Pinpoint the cell where the given text exists, returning its [x, y] midpoint coordinate. 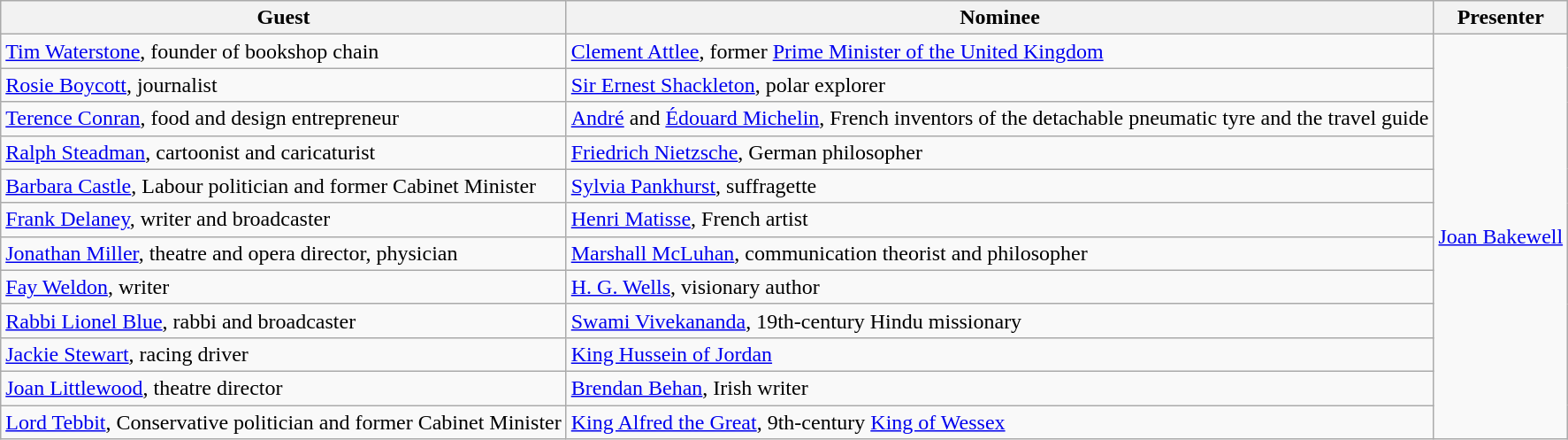
Sir Ernest Shackleton, polar explorer [999, 85]
Ralph Steadman, cartoonist and caricaturist [283, 152]
H. G. Wells, visionary author [999, 287]
Presenter [1501, 18]
Joan Littlewood, theatre director [283, 388]
Nominee [999, 18]
Jonathan Miller, theatre and opera director, physician [283, 253]
Jackie Stewart, racing driver [283, 354]
André and Édouard Michelin, French inventors of the detachable pneumatic tyre and the travel guide [999, 119]
Clement Attlee, former Prime Minister of the United Kingdom [999, 51]
Joan Bakewell [1501, 237]
Lord Tebbit, Conservative politician and former Cabinet Minister [283, 422]
Barbara Castle, Labour politician and former Cabinet Minister [283, 186]
Guest [283, 18]
King Alfred the Great, 9th-century King of Wessex [999, 422]
Swami Vivekananda, 19th-century Hindu missionary [999, 320]
Rabbi Lionel Blue, rabbi and broadcaster [283, 320]
King Hussein of Jordan [999, 354]
Henri Matisse, French artist [999, 220]
Brendan Behan, Irish writer [999, 388]
Friedrich Nietzsche, German philosopher [999, 152]
Fay Weldon, writer [283, 287]
Rosie Boycott, journalist [283, 85]
Tim Waterstone, founder of bookshop chain [283, 51]
Marshall McLuhan, communication theorist and philosopher [999, 253]
Terence Conran, food and design entrepreneur [283, 119]
Frank Delaney, writer and broadcaster [283, 220]
Sylvia Pankhurst, suffragette [999, 186]
